Determine the [x, y] coordinate at the center of the cell enclosing the given text.  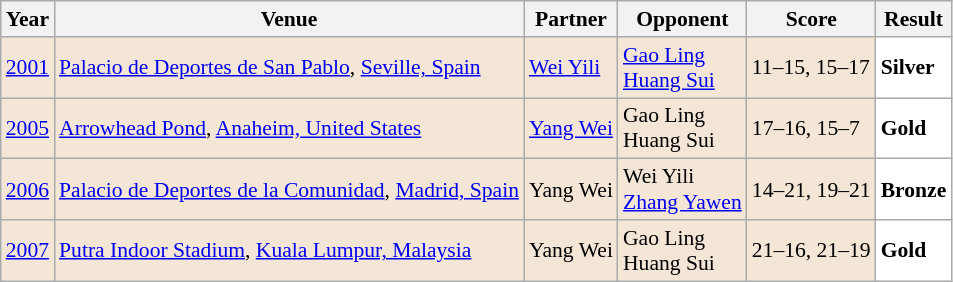
21–16, 21–19 [812, 250]
2006 [28, 190]
2001 [28, 68]
11–15, 15–17 [812, 68]
Palacio de Deportes de la Comunidad, Madrid, Spain [289, 190]
Venue [289, 19]
Score [812, 19]
Silver [914, 68]
2007 [28, 250]
Opponent [682, 19]
17–16, 15–7 [812, 128]
14–21, 19–21 [812, 190]
Wei Yili Zhang Yawen [682, 190]
2005 [28, 128]
Partner [571, 19]
Palacio de Deportes de San Pablo, Seville, Spain [289, 68]
Wei Yili [571, 68]
Year [28, 19]
Arrowhead Pond, Anaheim, United States [289, 128]
Bronze [914, 190]
Putra Indoor Stadium, Kuala Lumpur, Malaysia [289, 250]
Result [914, 19]
